Find where the given text appears and provide that cell's center as [X, Y] coordinate. 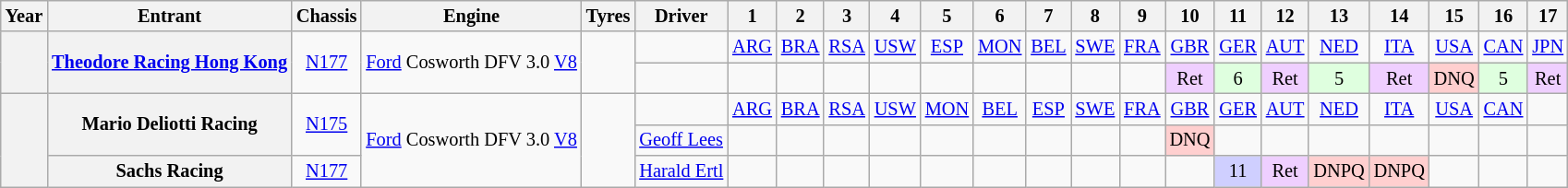
7 [1048, 16]
Mario Deliotti Racing [170, 123]
JPN [1548, 47]
10 [1190, 16]
Sachs Racing [170, 171]
8 [1095, 16]
3 [846, 16]
Engine [471, 16]
Driver [681, 16]
N175 [327, 123]
Harald Ertl [681, 171]
16 [1503, 16]
17 [1548, 16]
14 [1400, 16]
Entrant [170, 16]
4 [896, 16]
9 [1141, 16]
Year [24, 16]
13 [1339, 16]
2 [801, 16]
1 [752, 16]
Geoff Lees [681, 140]
Theodore Racing Hong Kong [170, 63]
15 [1454, 16]
12 [1285, 16]
Chassis [327, 16]
Tyres [609, 16]
